Provide the [x, y] coordinate of the cell's center where the given text is located.  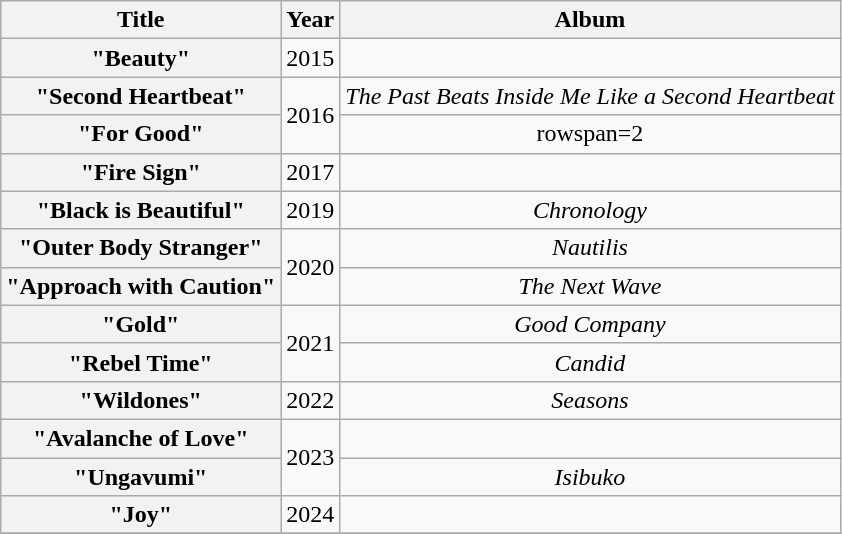
"Second Heartbeat" [141, 96]
Title [141, 20]
"Gold" [141, 324]
2023 [310, 457]
2019 [310, 210]
"Black is Beautiful" [141, 210]
"Outer Body Stranger" [141, 248]
"Ungavumi" [141, 477]
"Wildones" [141, 400]
"Rebel Time" [141, 362]
The Past Beats Inside Me Like a Second Heartbeat [590, 96]
Candid [590, 362]
2016 [310, 115]
2020 [310, 267]
"Joy" [141, 515]
The Next Wave [590, 286]
2024 [310, 515]
"Fire Sign" [141, 172]
"For Good" [141, 134]
2021 [310, 343]
2017 [310, 172]
Isibuko [590, 477]
"Beauty" [141, 58]
Year [310, 20]
"Avalanche of Love" [141, 438]
2022 [310, 400]
Good Company [590, 324]
Album [590, 20]
Seasons [590, 400]
Nautilis [590, 248]
"Approach with Caution" [141, 286]
Chronology [590, 210]
2015 [310, 58]
rowspan=2 [590, 134]
